Pinpoint the cell where the given text exists, returning its (x, y) midpoint coordinate. 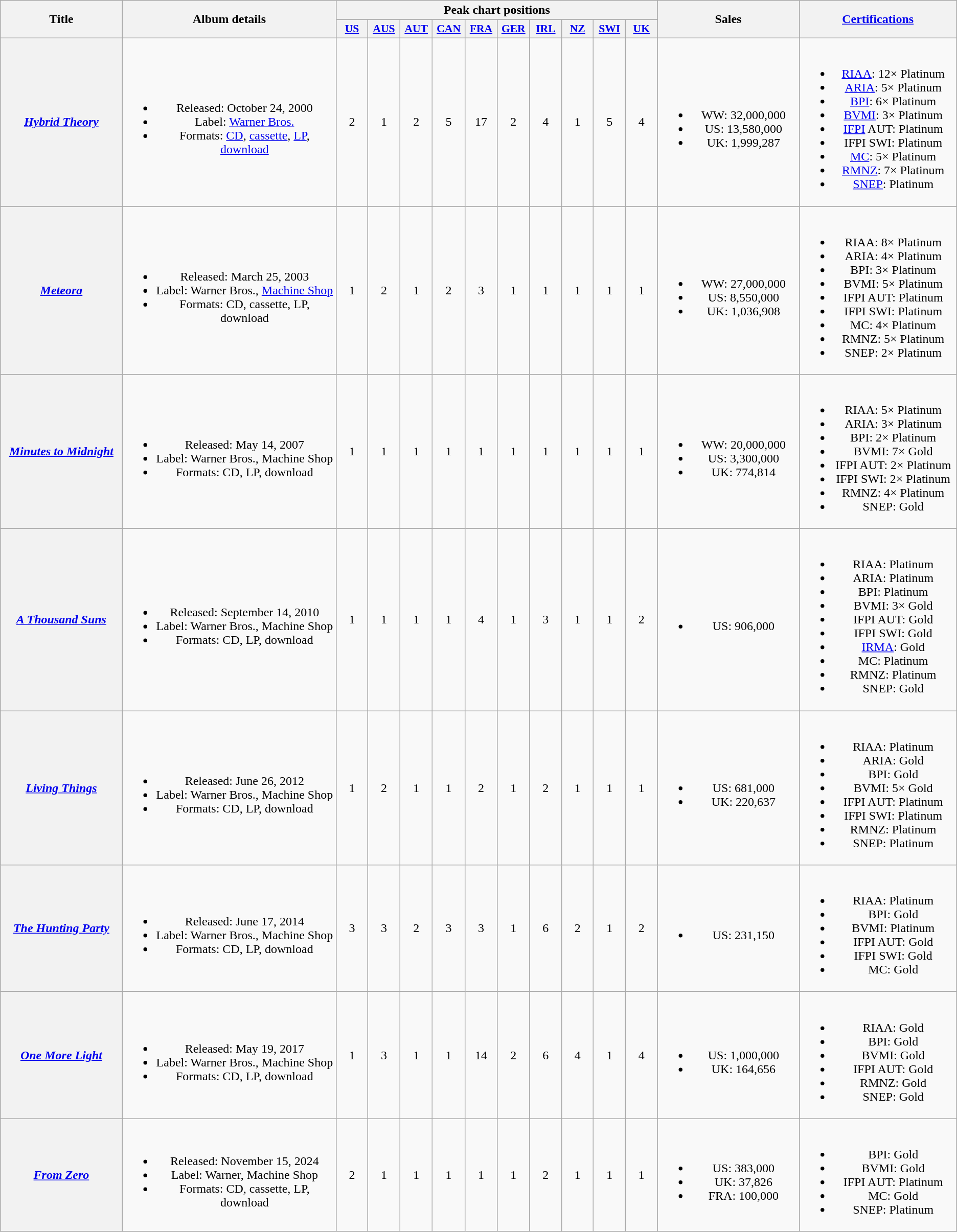
RIAA: PlatinumARIA: GoldBPI: GoldBVMI: 5× GoldIFPI AUT: PlatinumIFPI SWI: PlatinumRMNZ: PlatinumSNEP: Platinum (878, 788)
Released: May 19, 2017Label: Warner Bros., Machine ShopFormats: CD, LP, download (229, 1055)
WW: 27,000,000US: 8,550,000UK: 1,036,908 (728, 290)
Released: November 15, 2024Label: Warner, Machine ShopFormats: CD, cassette, LP, download (229, 1175)
US: 1,000,000UK: 164,656 (728, 1055)
17 (481, 122)
Released: October 24, 2000Label: Warner Bros.Formats: CD, cassette, LP, download (229, 122)
WW: 20,000,000US: 3,300,000UK: 774,814 (728, 452)
US: 231,150 (728, 928)
Minutes to Midnight (61, 452)
US (352, 29)
RIAA: 5× PlatinumARIA: 3× PlatinumBPI: 2× PlatinumBVMI: 7× GoldIFPI AUT: 2× PlatinumIFPI SWI: 2× PlatinumRMNZ: 4× PlatinumSNEP: Gold (878, 452)
Sales (728, 19)
RIAA: GoldBPI: GoldBVMI: GoldIFPI AUT: GoldRMNZ: GoldSNEP: Gold (878, 1055)
Released: June 17, 2014Label: Warner Bros., Machine ShopFormats: CD, LP, download (229, 928)
Released: September 14, 2010Label: Warner Bros., Machine ShopFormats: CD, LP, download (229, 620)
A Thousand Suns (61, 620)
The Hunting Party (61, 928)
RIAA: PlatinumARIA: PlatinumBPI: PlatinumBVMI: 3× GoldIFPI AUT: GoldIFPI SWI: GoldIRMA: GoldMC: PlatinumRMNZ: PlatinumSNEP: Gold (878, 620)
UK (642, 29)
US: 681,000UK: 220,637 (728, 788)
Peak chart positions (497, 10)
CAN (449, 29)
GER (513, 29)
Released: March 25, 2003Label: Warner Bros., Machine ShopFormats: CD, cassette, LP, download (229, 290)
AUS (383, 29)
Living Things (61, 788)
RIAA: PlatinumBPI: GoldBVMI: PlatinumIFPI AUT: GoldIFPI SWI: GoldMC: Gold (878, 928)
FRA (481, 29)
SWI (609, 29)
From Zero (61, 1175)
Hybrid Theory (61, 122)
US: 383,000UK: 37,826FRA: 100,000 (728, 1175)
Meteora (61, 290)
Released: June 26, 2012Label: Warner Bros., Machine ShopFormats: CD, LP, download (229, 788)
Album details (229, 19)
Released: May 14, 2007Label: Warner Bros., Machine ShopFormats: CD, LP, download (229, 452)
One More Light (61, 1055)
Certifications (878, 19)
14 (481, 1055)
WW: 32,000,000US: 13,580,000UK: 1,999,287 (728, 122)
NZ (578, 29)
IRL (546, 29)
US: 906,000 (728, 620)
Title (61, 19)
BPI: GoldBVMI: GoldIFPI AUT: PlatinumMC: GoldSNEP: Platinum (878, 1175)
AUT (416, 29)
